For the text-containing cell, return its midpoint in (x, y) coordinate format. 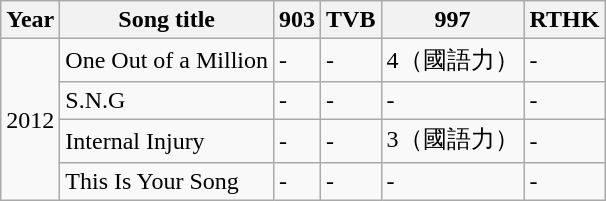
3（國語力） (452, 140)
2012 (30, 120)
4（國語力） (452, 60)
TVB (351, 20)
One Out of a Million (167, 60)
997 (452, 20)
903 (298, 20)
Internal Injury (167, 140)
Song title (167, 20)
Year (30, 20)
S.N.G (167, 100)
This Is Your Song (167, 181)
RTHK (564, 20)
